Search for the cell housing the specified text and yield its (x, y) center coordinate. 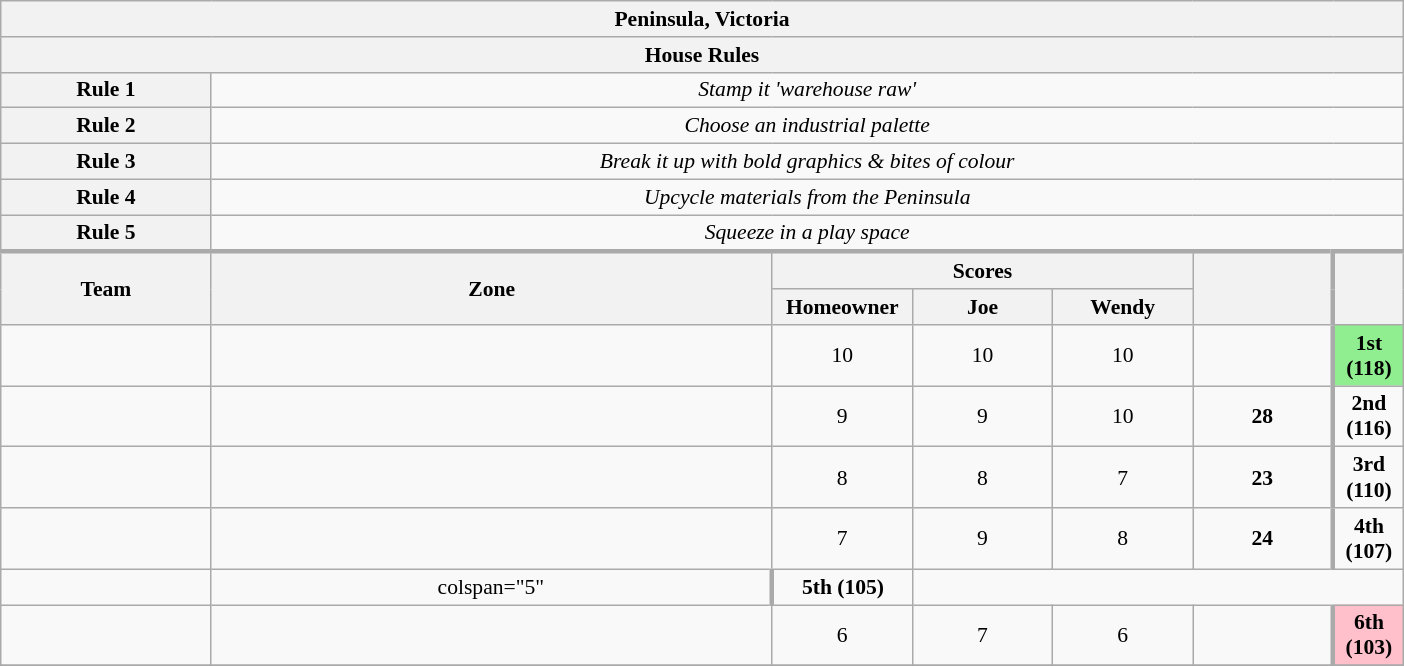
Break it up with bold graphics & bites of colour (807, 162)
Joe (982, 307)
Zone (492, 288)
24 (1263, 538)
Rule 2 (106, 126)
Rule 1 (106, 90)
House Rules (702, 55)
Team (106, 288)
Peninsula, Victoria (702, 19)
4th (107) (1368, 538)
2nd (116) (1368, 416)
Choose an industrial palette (807, 126)
Rule 3 (106, 162)
23 (1263, 478)
5th (105) (842, 587)
colspan="5" (492, 587)
28 (1263, 416)
Rule 4 (106, 197)
1st (118) (1368, 356)
3rd (110) (1368, 478)
Squeeze in a play space (807, 234)
Stamp it 'warehouse raw' (807, 90)
Upcycle materials from the Peninsula (807, 197)
6th (103) (1368, 636)
Wendy (1123, 307)
Homeowner (842, 307)
Rule 5 (106, 234)
Scores (982, 270)
